Search for the cell housing the specified text and yield its (X, Y) center coordinate. 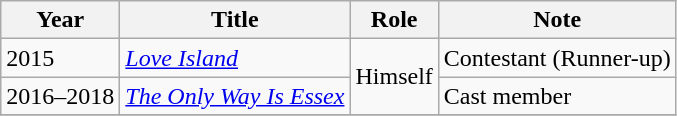
The Only Way Is Essex (235, 96)
Contestant (Runner-up) (557, 58)
Year (60, 20)
Himself (394, 77)
Note (557, 20)
2015 (60, 58)
Cast member (557, 96)
Title (235, 20)
2016–2018 (60, 96)
Love Island (235, 58)
Role (394, 20)
